Scan for the cell matching the given text and deliver its (x, y) coordinate at center. 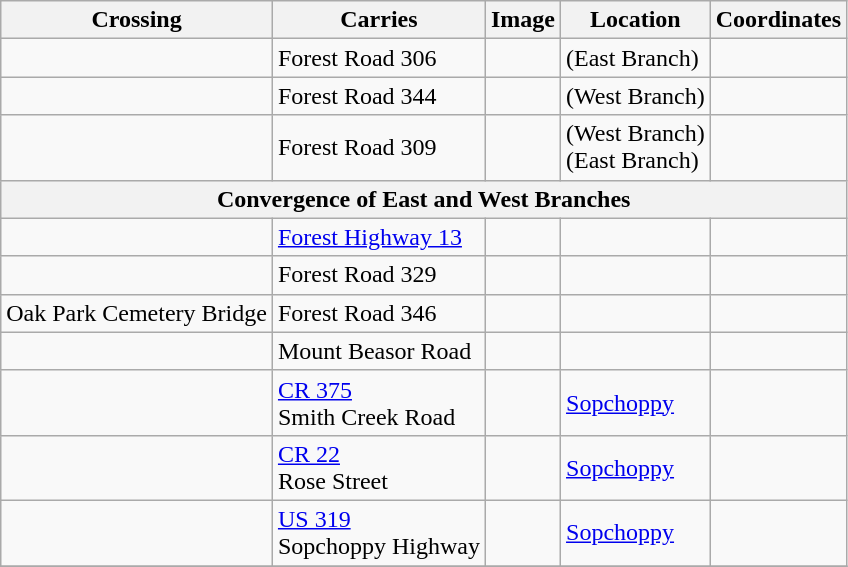
Forest Highway 13 (378, 237)
(West Branch) (636, 96)
Oak Park Cemetery Bridge (137, 313)
Image (522, 20)
Convergence of East and West Branches (424, 199)
Crossing (137, 20)
Forest Road 344 (378, 96)
Forest Road 309 (378, 148)
Forest Road 306 (378, 58)
Mount Beasor Road (378, 351)
CR 22Rose Street (378, 468)
(East Branch) (636, 58)
Location (636, 20)
Carries (378, 20)
CR 375Smith Creek Road (378, 402)
Forest Road 329 (378, 275)
Coordinates (778, 20)
Forest Road 346 (378, 313)
US 319Sopchoppy Highway (378, 532)
(West Branch)(East Branch) (636, 148)
